Capture the cell that displays the provided text and extract its (X, Y) central coordinate. 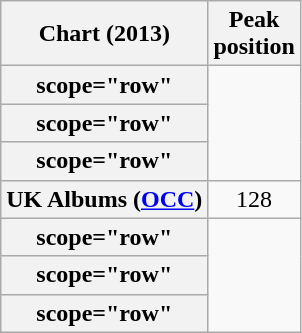
Chart (2013) (104, 34)
128 (254, 199)
UK Albums (OCC) (104, 199)
Peakposition (254, 34)
